Capture the cell that displays the provided text and extract its [X, Y] central coordinate. 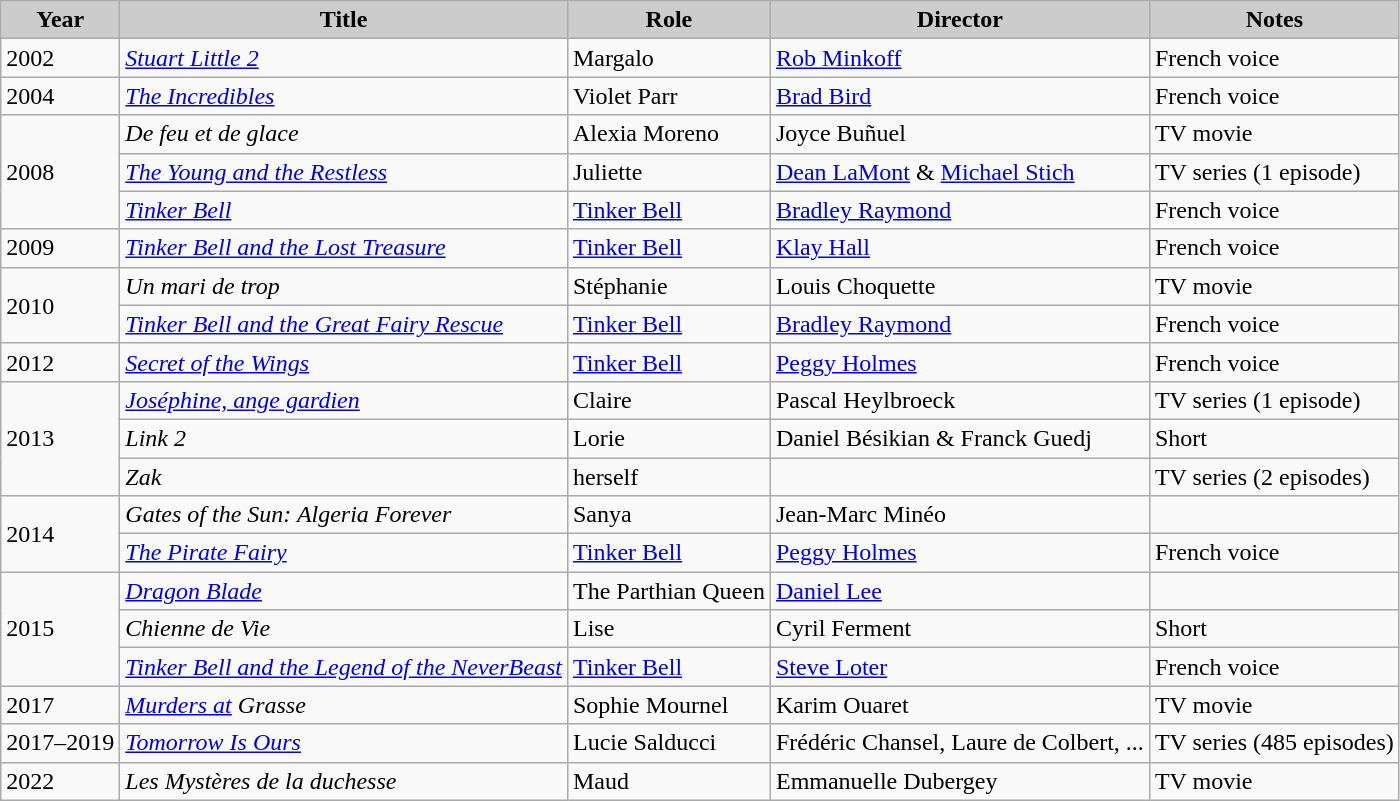
The Pirate Fairy [344, 553]
2022 [60, 781]
Murders at Grasse [344, 705]
2004 [60, 96]
Tinker Bell and the Legend of the NeverBeast [344, 667]
Rob Minkoff [960, 58]
Maud [668, 781]
2012 [60, 362]
Joyce Buñuel [960, 134]
2010 [60, 305]
Tinker Bell and the Lost Treasure [344, 248]
Secret of the Wings [344, 362]
Sanya [668, 515]
2002 [60, 58]
Dragon Blade [344, 591]
Daniel Lee [960, 591]
Link 2 [344, 438]
Title [344, 20]
TV series (485 episodes) [1274, 743]
Role [668, 20]
Stéphanie [668, 286]
2008 [60, 172]
2013 [60, 438]
Pascal Heylbroeck [960, 400]
2014 [60, 534]
Karim Ouaret [960, 705]
2017 [60, 705]
The Incredibles [344, 96]
Un mari de trop [344, 286]
Notes [1274, 20]
Louis Choquette [960, 286]
Frédéric Chansel, Laure de Colbert, ... [960, 743]
Klay Hall [960, 248]
Brad Bird [960, 96]
Lise [668, 629]
Juliette [668, 172]
Alexia Moreno [668, 134]
Chienne de Vie [344, 629]
Emmanuelle Dubergey [960, 781]
Violet Parr [668, 96]
Gates of the Sun: Algeria Forever [344, 515]
Claire [668, 400]
Sophie Mournel [668, 705]
Cyril Ferment [960, 629]
Steve Loter [960, 667]
2017–2019 [60, 743]
Stuart Little 2 [344, 58]
Zak [344, 477]
Dean LaMont & Michael Stich [960, 172]
Joséphine, ange gardien [344, 400]
Daniel Bésikian & Franck Guedj [960, 438]
Margalo [668, 58]
Year [60, 20]
2009 [60, 248]
2015 [60, 629]
Director [960, 20]
The Young and the Restless [344, 172]
Jean-Marc Minéo [960, 515]
Lucie Salducci [668, 743]
Les Mystères de la duchesse [344, 781]
The Parthian Queen [668, 591]
Lorie [668, 438]
TV series (2 episodes) [1274, 477]
Tinker Bell and the Great Fairy Rescue [344, 324]
Tomorrow Is Ours [344, 743]
herself [668, 477]
De feu et de glace [344, 134]
